Provide the [X, Y] coordinate of the cell's center where the given text is located.  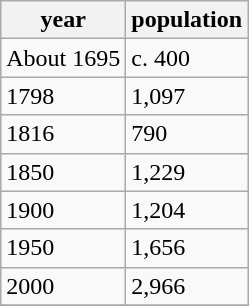
year [64, 20]
1,097 [187, 96]
1,229 [187, 172]
2,966 [187, 286]
1850 [64, 172]
1816 [64, 134]
About 1695 [64, 58]
2000 [64, 286]
1,656 [187, 248]
790 [187, 134]
population [187, 20]
c. 400 [187, 58]
1950 [64, 248]
1,204 [187, 210]
1900 [64, 210]
1798 [64, 96]
